Pinpoint the cell where the given text exists, returning its [X, Y] midpoint coordinate. 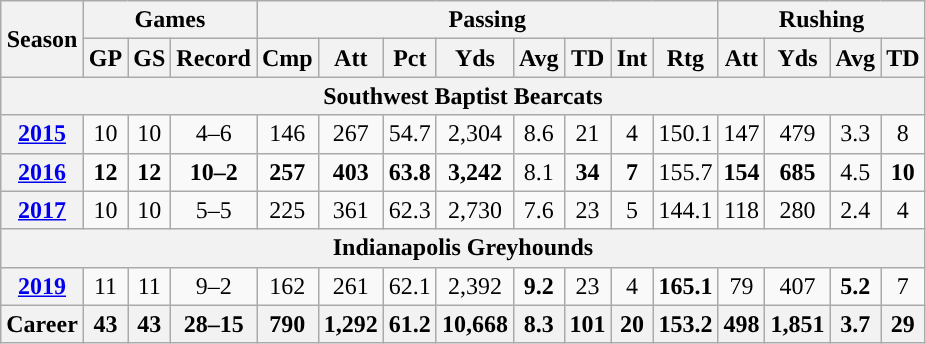
GS [150, 58]
5–5 [214, 210]
10,668 [474, 324]
790 [287, 324]
Passing [486, 20]
280 [798, 210]
2019 [42, 286]
2015 [42, 134]
8.1 [538, 172]
Rtg [686, 58]
1,851 [798, 324]
261 [350, 286]
Record [214, 58]
7.6 [538, 210]
8 [903, 134]
Int [632, 58]
2,392 [474, 286]
5.2 [856, 286]
162 [287, 286]
4.5 [856, 172]
2016 [42, 172]
2,304 [474, 134]
10–2 [214, 172]
3.7 [856, 324]
146 [287, 134]
165.1 [686, 286]
225 [287, 210]
2017 [42, 210]
Season [42, 39]
63.8 [410, 172]
407 [798, 286]
21 [588, 134]
8.3 [538, 324]
5 [632, 210]
257 [287, 172]
150.1 [686, 134]
147 [742, 134]
29 [903, 324]
101 [588, 324]
Career [42, 324]
61.2 [410, 324]
28–15 [214, 324]
79 [742, 286]
Indianapolis Greyhounds [463, 248]
Cmp [287, 58]
Pct [410, 58]
361 [350, 210]
155.7 [686, 172]
8.6 [538, 134]
144.1 [686, 210]
2.4 [856, 210]
GP [105, 58]
479 [798, 134]
9–2 [214, 286]
62.3 [410, 210]
2,730 [474, 210]
Southwest Baptist Bearcats [463, 96]
1,292 [350, 324]
3,242 [474, 172]
Rushing [822, 20]
118 [742, 210]
9.2 [538, 286]
685 [798, 172]
153.2 [686, 324]
34 [588, 172]
62.1 [410, 286]
267 [350, 134]
20 [632, 324]
154 [742, 172]
498 [742, 324]
54.7 [410, 134]
Games [170, 20]
403 [350, 172]
4–6 [214, 134]
3.3 [856, 134]
